Search for the cell housing the specified text and yield its [x, y] center coordinate. 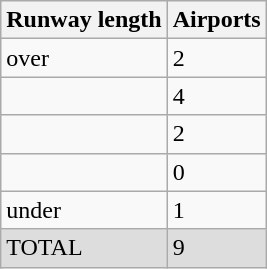
1 [216, 210]
9 [216, 248]
over [84, 58]
Runway length [84, 20]
Airports [216, 20]
0 [216, 172]
4 [216, 96]
under [84, 210]
TOTAL [84, 248]
